Detect which cell encompasses the target text, then output its (X, Y) center coordinate. 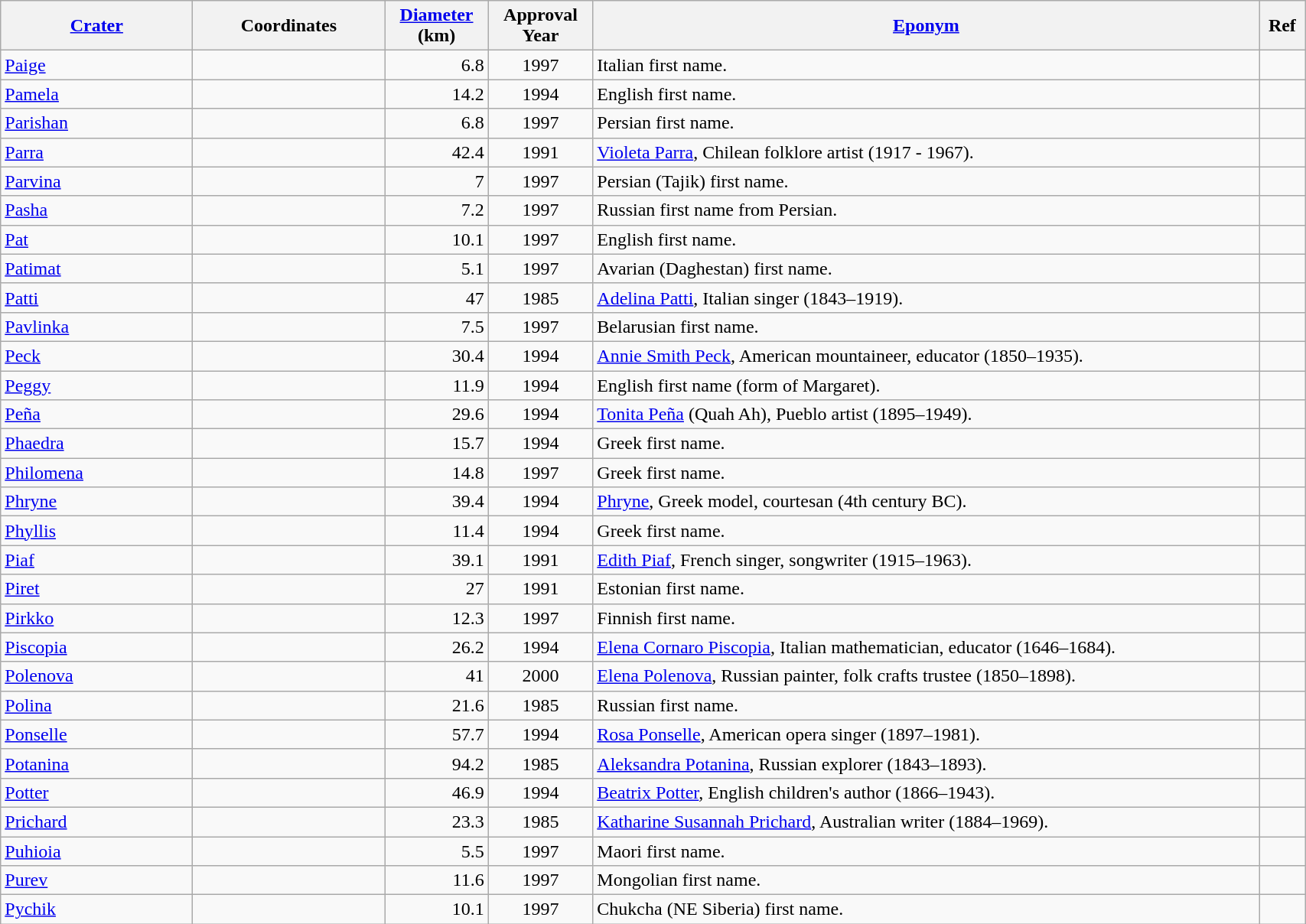
Elena Polenova, Russian painter, folk crafts trustee (1850–1898). (926, 676)
Polina (96, 705)
Elena Cornaro Piscopia, Italian mathematician, educator (1646–1684). (926, 647)
Russian first name from Persian. (926, 210)
Diameter(km) (436, 26)
Phaedra (96, 444)
Pasha (96, 210)
Patimat (96, 268)
11.9 (436, 385)
11.6 (436, 880)
47 (436, 298)
39.1 (436, 560)
Purev (96, 880)
14.8 (436, 473)
Pychik (96, 909)
Edith Piaf, French singer, songwriter (1915–1963). (926, 560)
Chukcha (NE Siberia) first name. (926, 909)
Parishan (96, 123)
Patti (96, 298)
2000 (540, 676)
ApprovalYear (540, 26)
Rosa Ponselle, American opera singer (1897–1981). (926, 734)
English first name (form of Margaret). (926, 385)
46.9 (436, 792)
Prichard (96, 822)
Estonian first name. (926, 589)
Potter (96, 792)
23.3 (436, 822)
Tonita Peña (Quah Ah), Pueblo artist (1895–1949). (926, 415)
Ponselle (96, 734)
7 (436, 181)
5.5 (436, 851)
Belarusian first name. (926, 327)
7.2 (436, 210)
12.3 (436, 618)
Beatrix Potter, English children's author (1866–1943). (926, 792)
41 (436, 676)
5.1 (436, 268)
Piaf (96, 560)
Pamela (96, 94)
Pat (96, 239)
Coordinates (289, 26)
11.4 (436, 531)
Phyllis (96, 531)
Eponym (926, 26)
Piscopia (96, 647)
Phryne, Greek model, courtesan (4th century BC). (926, 502)
27 (436, 589)
Violeta Parra, Chilean folklore artist (1917 - 1967). (926, 152)
Maori first name. (926, 851)
39.4 (436, 502)
Avarian (Daghestan) first name. (926, 268)
29.6 (436, 415)
Pavlinka (96, 327)
21.6 (436, 705)
Polenova (96, 676)
Katharine Susannah Prichard, Australian writer (1884–1969). (926, 822)
Potanina (96, 763)
57.7 (436, 734)
Parra (96, 152)
Ref (1282, 26)
Persian (Tajik) first name. (926, 181)
Pirkko (96, 618)
Mongolian first name. (926, 880)
Peña (96, 415)
14.2 (436, 94)
Piret (96, 589)
Philomena (96, 473)
Parvina (96, 181)
Crater (96, 26)
Russian first name. (926, 705)
94.2 (436, 763)
Aleksandra Potanina, Russian explorer (1843–1893). (926, 763)
26.2 (436, 647)
Paige (96, 65)
Italian first name. (926, 65)
Peck (96, 356)
Peggy (96, 385)
Puhioia (96, 851)
7.5 (436, 327)
Finnish first name. (926, 618)
30.4 (436, 356)
Persian first name. (926, 123)
15.7 (436, 444)
Annie Smith Peck, American mountaineer, educator (1850–1935). (926, 356)
Adelina Patti, Italian singer (1843–1919). (926, 298)
Phryne (96, 502)
42.4 (436, 152)
